Provide the [x, y] coordinate of the cell's center where the given text is located.  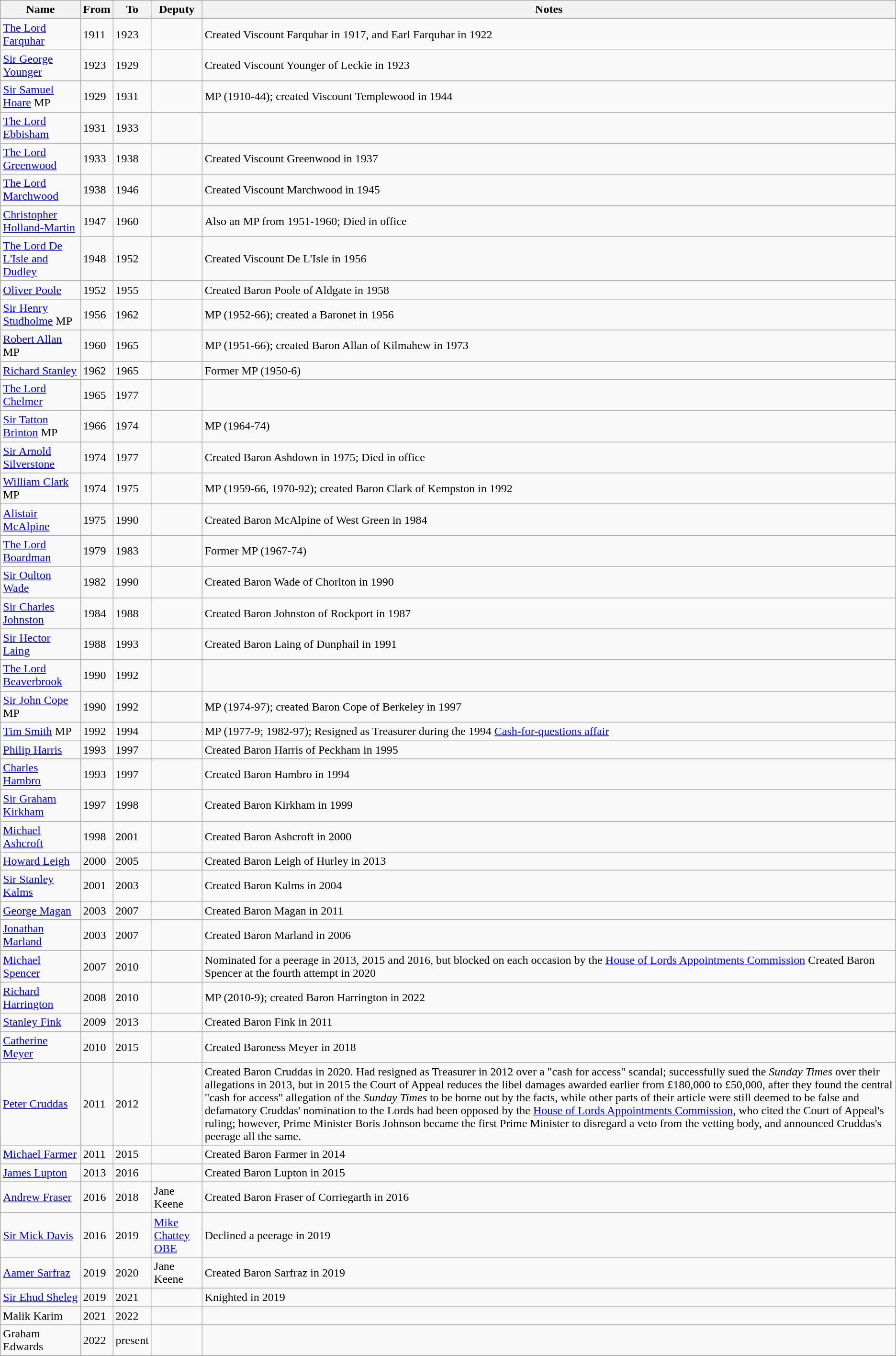
Christopher Holland-Martin [40, 221]
Sir Arnold Silverstone [40, 458]
Sir John Cope MP [40, 707]
The Lord Chelmer [40, 395]
1982 [97, 582]
Alistair McAlpine [40, 520]
Sir Mick Davis [40, 1235]
Sir Stanley Kalms [40, 886]
1946 [132, 190]
Former MP (1950-6) [549, 370]
Created Baron Farmer in 2014 [549, 1154]
Created Baron Wade of Chorlton in 1990 [549, 582]
2012 [132, 1104]
The Lord Farquhar [40, 34]
Created Baron Hambro in 1994 [549, 774]
1966 [97, 426]
Created Baron Magan in 2011 [549, 911]
George Magan [40, 911]
Created Viscount Greenwood in 1937 [549, 159]
Philip Harris [40, 749]
Deputy [177, 10]
The Lord Ebbisham [40, 127]
The Lord De L'Isle and Dudley [40, 259]
Created Baron Fraser of Corriegarth in 2016 [549, 1197]
Sir Ehud Sheleg [40, 1297]
Stanley Fink [40, 1022]
Created Baron Sarfraz in 2019 [549, 1273]
Charles Hambro [40, 774]
Created Viscount De L'Isle in 1956 [549, 259]
MP (1951-66); created Baron Allan of Kilmahew in 1973 [549, 346]
Created Baron Poole of Aldgate in 1958 [549, 290]
Howard Leigh [40, 861]
Tim Smith MP [40, 731]
MP (1910-44); created Viscount Templewood in 1944 [549, 97]
Mike Chattey OBE [177, 1235]
Sir Henry Studholme MP [40, 314]
The Lord Greenwood [40, 159]
Created Viscount Younger of Leckie in 1923 [549, 65]
1984 [97, 613]
Sir Graham Kirkham [40, 805]
Knighted in 2019 [549, 1297]
1955 [132, 290]
1979 [97, 551]
MP (1952-66); created a Baronet in 1956 [549, 314]
MP (1974-97); created Baron Cope of Berkeley in 1997 [549, 707]
1956 [97, 314]
2009 [97, 1022]
Andrew Fraser [40, 1197]
Richard Stanley [40, 370]
Created Baron Kalms in 2004 [549, 886]
1911 [97, 34]
Created Baron Laing of Dunphail in 1991 [549, 644]
MP (2010-9); created Baron Harrington in 2022 [549, 998]
Michael Farmer [40, 1154]
Created Baroness Meyer in 2018 [549, 1047]
Created Baron Leigh of Hurley in 2013 [549, 861]
Created Baron Johnston of Rockport in 1987 [549, 613]
From [97, 10]
Catherine Meyer [40, 1047]
2018 [132, 1197]
MP (1959-66, 1970-92); created Baron Clark of Kempston in 1992 [549, 488]
Robert Allan MP [40, 346]
2020 [132, 1273]
Former MP (1967-74) [549, 551]
1983 [132, 551]
Name [40, 10]
1947 [97, 221]
Created Viscount Marchwood in 1945 [549, 190]
present [132, 1341]
William Clark MP [40, 488]
Notes [549, 10]
Aamer Sarfraz [40, 1273]
Oliver Poole [40, 290]
Created Baron McAlpine of West Green in 1984 [549, 520]
Created Baron Marland in 2006 [549, 936]
1948 [97, 259]
Created Baron Fink in 2011 [549, 1022]
MP (1964-74) [549, 426]
Created Baron Ashdown in 1975; Died in office [549, 458]
The Lord Beaverbrook [40, 675]
Sir Charles Johnston [40, 613]
Michael Ashcroft [40, 836]
To [132, 10]
The Lord Marchwood [40, 190]
2008 [97, 998]
MP (1977-9; 1982-97); Resigned as Treasurer during the 1994 Cash-for-questions affair [549, 731]
Michael Spencer [40, 966]
Declined a peerage in 2019 [549, 1235]
The Lord Boardman [40, 551]
Created Baron Harris of Peckham in 1995 [549, 749]
Sir Hector Laing [40, 644]
Graham Edwards [40, 1341]
Jonathan Marland [40, 936]
1994 [132, 731]
Sir Samuel Hoare MP [40, 97]
Sir Tatton Brinton MP [40, 426]
2000 [97, 861]
James Lupton [40, 1173]
Malik Karim [40, 1315]
Created Baron Kirkham in 1999 [549, 805]
Created Baron Ashcroft in 2000 [549, 836]
Peter Cruddas [40, 1104]
Richard Harrington [40, 998]
Created Baron Lupton in 2015 [549, 1173]
Sir George Younger [40, 65]
2005 [132, 861]
Created Viscount Farquhar in 1917, and Earl Farquhar in 1922 [549, 34]
Also an MP from 1951-1960; Died in office [549, 221]
Sir Oulton Wade [40, 582]
